Search for the cell housing the specified text and yield its [X, Y] center coordinate. 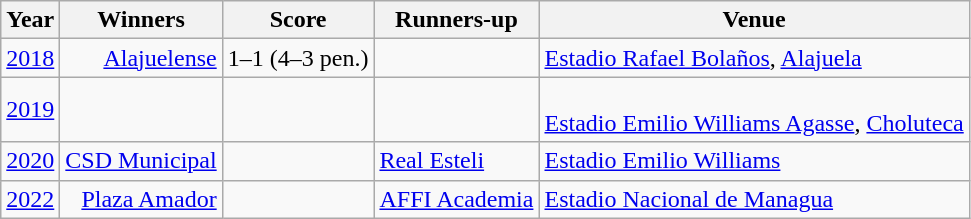
2018 [30, 58]
AFFI Academia [456, 199]
2022 [30, 199]
Venue [754, 20]
1–1 (4–3 pen.) [298, 58]
Score [298, 20]
Runners-up [456, 20]
Real Esteli [456, 161]
Year [30, 20]
Estadio Rafael Bolaños, Alajuela [754, 58]
Estadio Emilio Williams Agasse, Choluteca [754, 110]
Alajuelense [141, 58]
CSD Municipal [141, 161]
Estadio Nacional de Managua [754, 199]
2020 [30, 161]
2019 [30, 110]
Winners [141, 20]
Estadio Emilio Williams [754, 161]
Plaza Amador [141, 199]
